From the cell containing the given text, extract its center point as [x, y] coordinate. 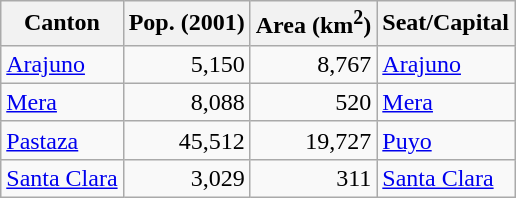
Pastaza [62, 140]
Seat/Capital [446, 24]
19,727 [314, 140]
Puyo [446, 140]
8,088 [186, 102]
311 [314, 178]
8,767 [314, 64]
Pop. (2001) [186, 24]
45,512 [186, 140]
Area (km2) [314, 24]
5,150 [186, 64]
Canton [62, 24]
520 [314, 102]
3,029 [186, 178]
